For the text-containing cell, return its midpoint in [X, Y] coordinate format. 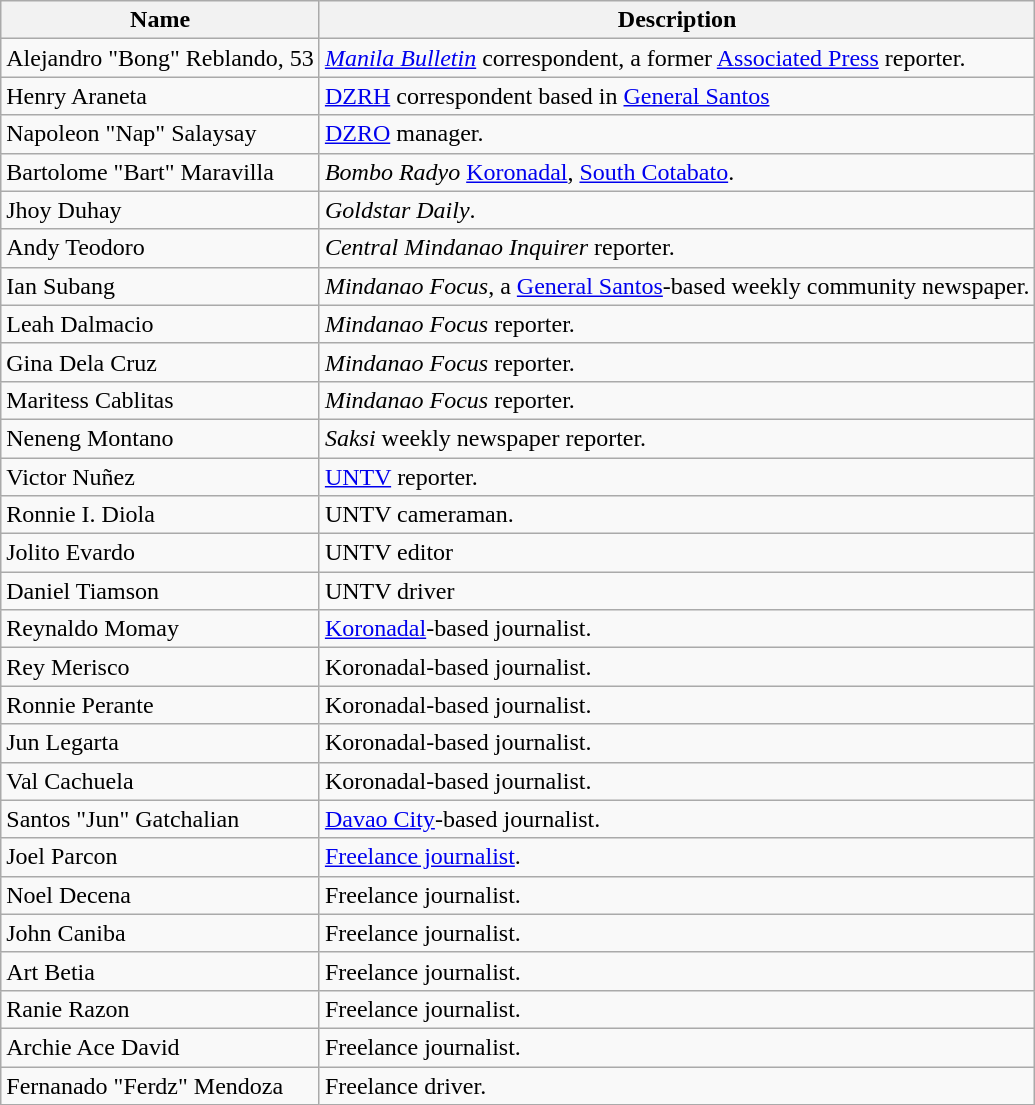
Manila Bulletin correspondent, a former Associated Press reporter. [677, 58]
Ronnie I. Diola [160, 515]
Victor Nuñez [160, 477]
Ian Subang [160, 286]
Freelance driver. [677, 1085]
DZRH correspondent based in General Santos [677, 96]
John Caniba [160, 933]
Andy Teodoro [160, 248]
Jhoy Duhay [160, 210]
Archie Ace David [160, 1047]
Ranie Razon [160, 1009]
Saksi weekly newspaper reporter. [677, 438]
UNTV editor [677, 553]
Henry Araneta [160, 96]
Bartolome "Bart" Maravilla [160, 172]
DZRO manager. [677, 134]
Gina Dela Cruz [160, 362]
Reynaldo Momay [160, 629]
Name [160, 20]
Central Mindanao Inquirer reporter. [677, 248]
Leah Dalmacio [160, 324]
Napoleon "Nap" Salaysay [160, 134]
Alejandro "Bong" Reblando, 53 [160, 58]
Jun Legarta [160, 743]
UNTV driver [677, 591]
Santos "Jun" Gatchalian [160, 819]
Bombo Radyo Koronadal, South Cotabato. [677, 172]
Val Cachuela [160, 781]
Mindanao Focus, a General Santos-based weekly community newspaper. [677, 286]
UNTV reporter. [677, 477]
Art Betia [160, 971]
Maritess Cablitas [160, 400]
Noel Decena [160, 895]
Description [677, 20]
Davao City-based journalist. [677, 819]
Rey Merisco [160, 667]
Fernanado "Ferdz" Mendoza [160, 1085]
UNTV cameraman. [677, 515]
Joel Parcon [160, 857]
Neneng Montano [160, 438]
Ronnie Perante [160, 705]
Daniel Tiamson [160, 591]
Jolito Evardo [160, 553]
Goldstar Daily. [677, 210]
